Output the (X, Y) coordinate of the center of the cell containing the given text.  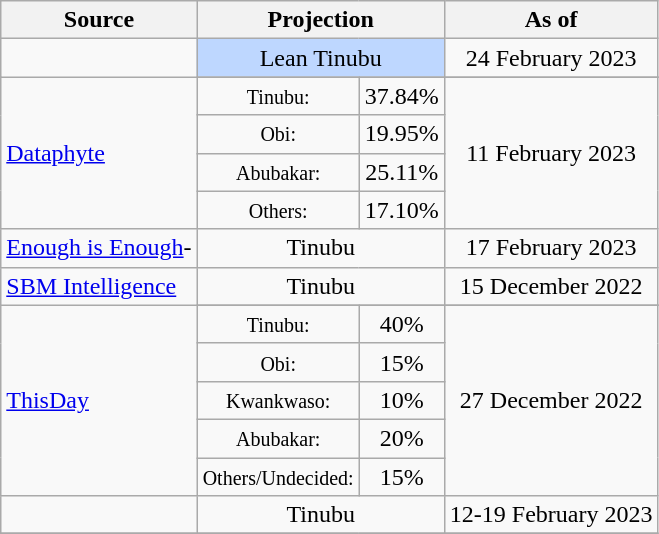
27 December 2022 (551, 400)
15 December 2022 (551, 286)
As of (551, 20)
Kwankwaso: (278, 400)
24 February 2023 (551, 58)
37.84% (402, 96)
17.10% (402, 210)
10% (402, 400)
Lean Tinubu (320, 58)
Others/Undecided: (278, 477)
Projection (320, 20)
Source (99, 20)
Others: (278, 210)
40% (402, 324)
17 February 2023 (551, 248)
19.95% (402, 134)
12-19 February 2023 (551, 515)
ThisDay (99, 400)
Enough is Enough- (99, 248)
Dataphyte (99, 153)
SBM Intelligence (99, 286)
11 February 2023 (551, 153)
20% (402, 438)
25.11% (402, 172)
